Provide the [X, Y] coordinate of the cell's center where the given text is located.  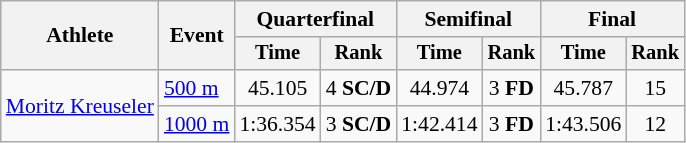
Moritz Kreuseler [80, 106]
Event [196, 36]
45.787 [583, 88]
Athlete [80, 36]
3 SC/D [359, 124]
12 [655, 124]
4 SC/D [359, 88]
1:36.354 [277, 124]
1000 m [196, 124]
Final [612, 19]
44.974 [439, 88]
15 [655, 88]
500 m [196, 88]
45.105 [277, 88]
Semifinal [468, 19]
Quarterfinal [315, 19]
1:43.506 [583, 124]
1:42.414 [439, 124]
